Locate the cell with the specified text and output its [X, Y] center coordinate. 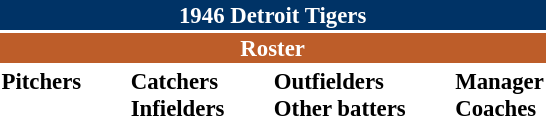
1946 Detroit Tigers [272, 15]
Roster [272, 48]
